Output the (X, Y) coordinate of the center of the cell containing the given text.  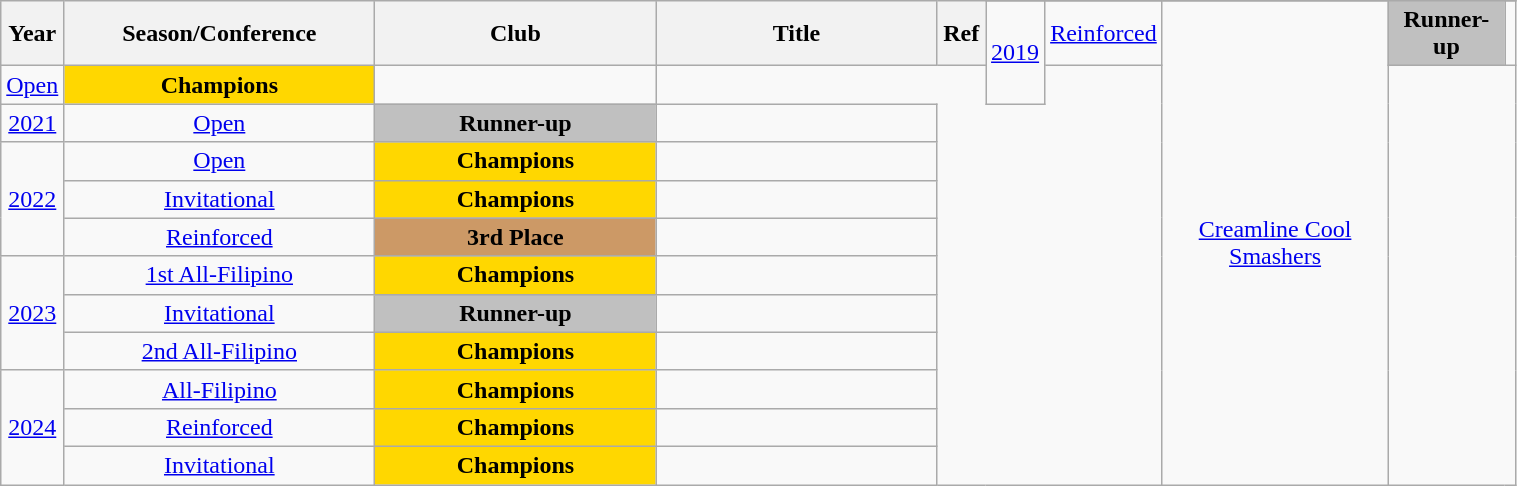
All-Filipino (220, 389)
2023 (32, 313)
Season/Conference (220, 34)
3rd Place (516, 237)
2nd All-Filipino (220, 351)
Creamline Cool Smashers (1275, 243)
Title (796, 34)
2024 (32, 427)
Year (32, 34)
2022 (32, 199)
Ref (962, 34)
2021 (32, 123)
Club (516, 34)
2019 (1016, 52)
1st All-Filipino (220, 275)
